Search for the cell housing the specified text and yield its (X, Y) center coordinate. 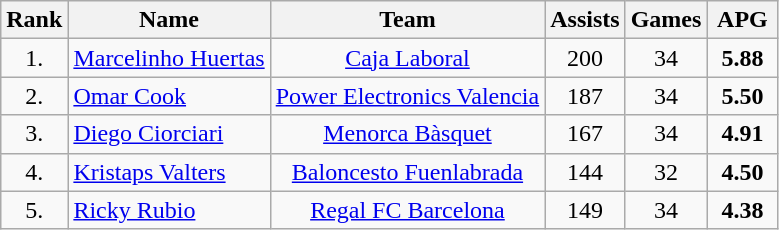
Menorca Bàsquet (408, 134)
APG (742, 20)
4.38 (742, 210)
Power Electronics Valencia (408, 96)
4. (34, 172)
4.50 (742, 172)
Rank (34, 20)
Assists (585, 20)
Games (666, 20)
187 (585, 96)
167 (585, 134)
5.88 (742, 58)
2. (34, 96)
5. (34, 210)
Kristaps Valters (169, 172)
200 (585, 58)
32 (666, 172)
Name (169, 20)
Marcelinho Huertas (169, 58)
1. (34, 58)
Regal FC Barcelona (408, 210)
144 (585, 172)
149 (585, 210)
Baloncesto Fuenlabrada (408, 172)
Diego Ciorciari (169, 134)
Caja Laboral (408, 58)
4.91 (742, 134)
3. (34, 134)
Omar Cook (169, 96)
Team (408, 20)
Ricky Rubio (169, 210)
5.50 (742, 96)
